Locate the cell with the specified text and output its (X, Y) center coordinate. 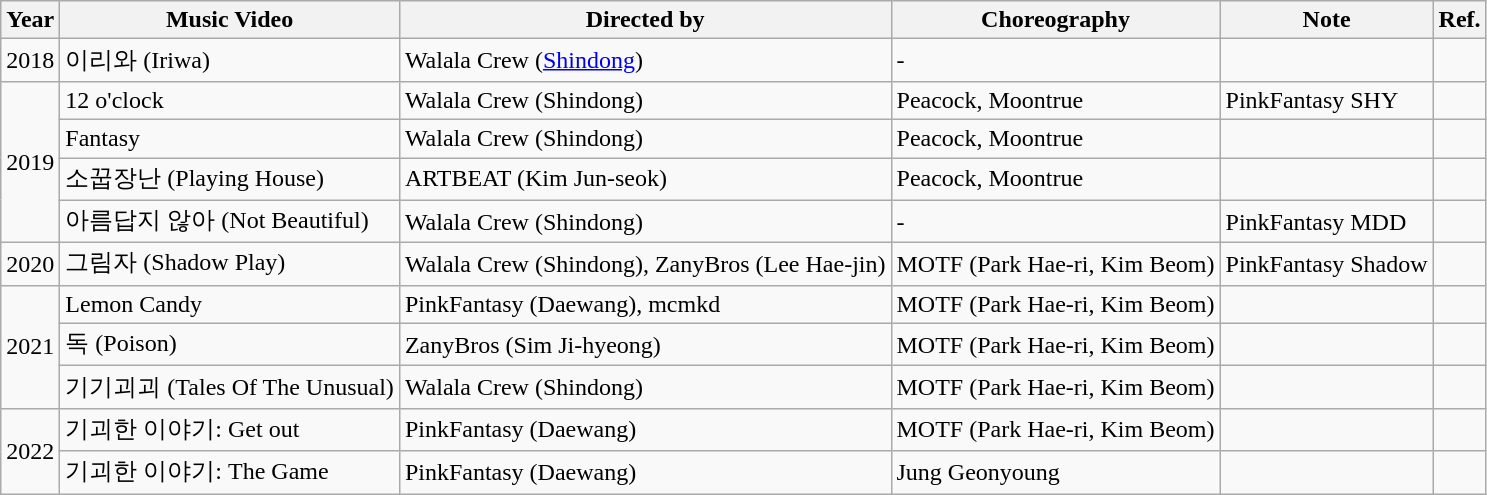
2022 (30, 450)
Ref. (1460, 20)
Note (1326, 20)
Choreography (1056, 20)
Fantasy (230, 138)
2021 (30, 346)
2019 (30, 162)
아름답지 않아 (Not Beautiful) (230, 222)
소꿉장난 (Playing House) (230, 180)
Lemon Candy (230, 304)
12 o'clock (230, 100)
Jung Geonyoung (1056, 472)
PinkFantasy (Daewang), mcmkd (645, 304)
Year (30, 20)
기괴한 이야기: Get out (230, 430)
ZanyBros (Sim Ji-hyeong) (645, 344)
ARTBEAT (Kim Jun-seok) (645, 180)
PinkFantasy SHY (1326, 100)
Walala Crew (Shindong), ZanyBros (Lee Hae-jin) (645, 264)
2018 (30, 60)
그림자 (Shadow Play) (230, 264)
기기괴괴 (Tales Of The Unusual) (230, 388)
Directed by (645, 20)
기괴한 이야기: The Game (230, 472)
2020 (30, 264)
PinkFantasy MDD (1326, 222)
Music Video (230, 20)
이리와 (Iriwa) (230, 60)
PinkFantasy Shadow (1326, 264)
독 (Poison) (230, 344)
